Scan for the cell matching the given text and deliver its (X, Y) coordinate at center. 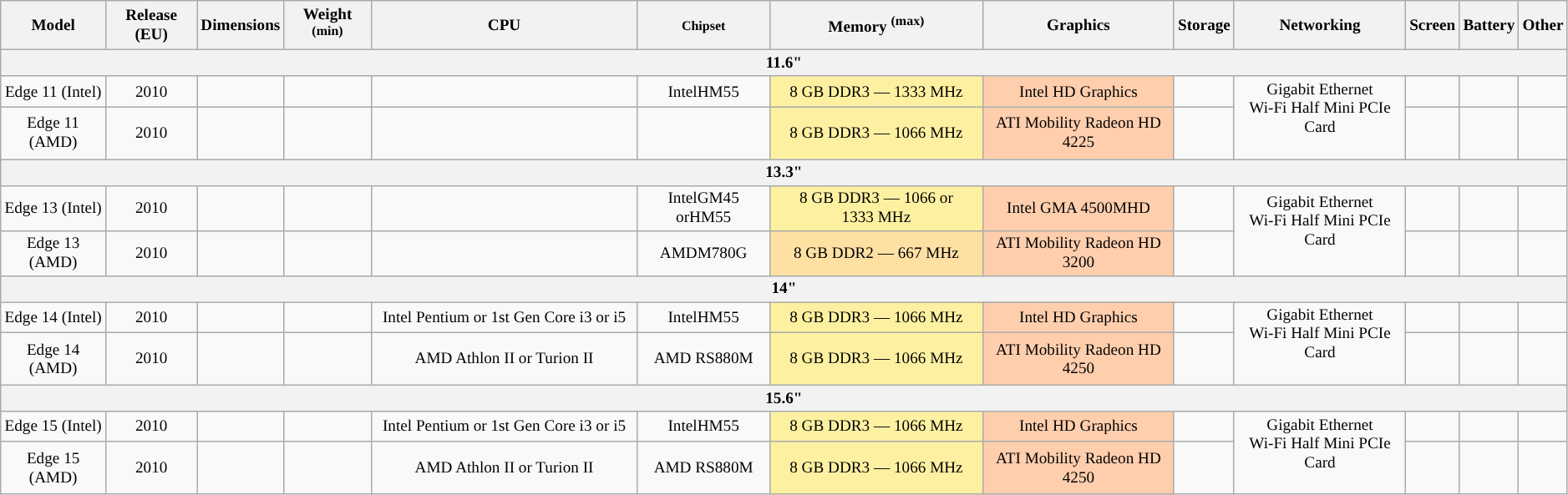
Model (53, 25)
Edge 15 (Intel) (53, 427)
Memory (max) (875, 25)
15.6" (784, 398)
Release (EU) (152, 25)
ATI Mobility Radeon HD 4225 (1078, 134)
Edge 14 (Intel) (53, 317)
Edge 13 (Intel) (53, 208)
8 GB DDR3 — 1066 or 1333 MHz (875, 208)
IntelGM45 orHM55 (703, 208)
13.3" (784, 172)
8 GB DDR2 — 667 MHz (875, 253)
Battery (1489, 25)
8 GB DDR3 — 1333 MHz (875, 92)
Other (1543, 25)
Graphics (1078, 25)
CPU (505, 25)
Edge 11 (AMD) (53, 134)
Intel GMA 4500MHD (1078, 208)
Networking (1320, 25)
Storage (1204, 25)
Screen (1433, 25)
11.6" (784, 63)
ATI Mobility Radeon HD 3200 (1078, 253)
AMDM780G (703, 253)
Dimensions (241, 25)
14" (784, 289)
Edge 13 (AMD) (53, 253)
Edge 15 (AMD) (53, 467)
Chipset (703, 25)
Weight (min) (327, 25)
Edge 11 (Intel) (53, 92)
Edge 14 (AMD) (53, 359)
